Identify which cell holds the provided text, then report its (x, y) central coordinate. 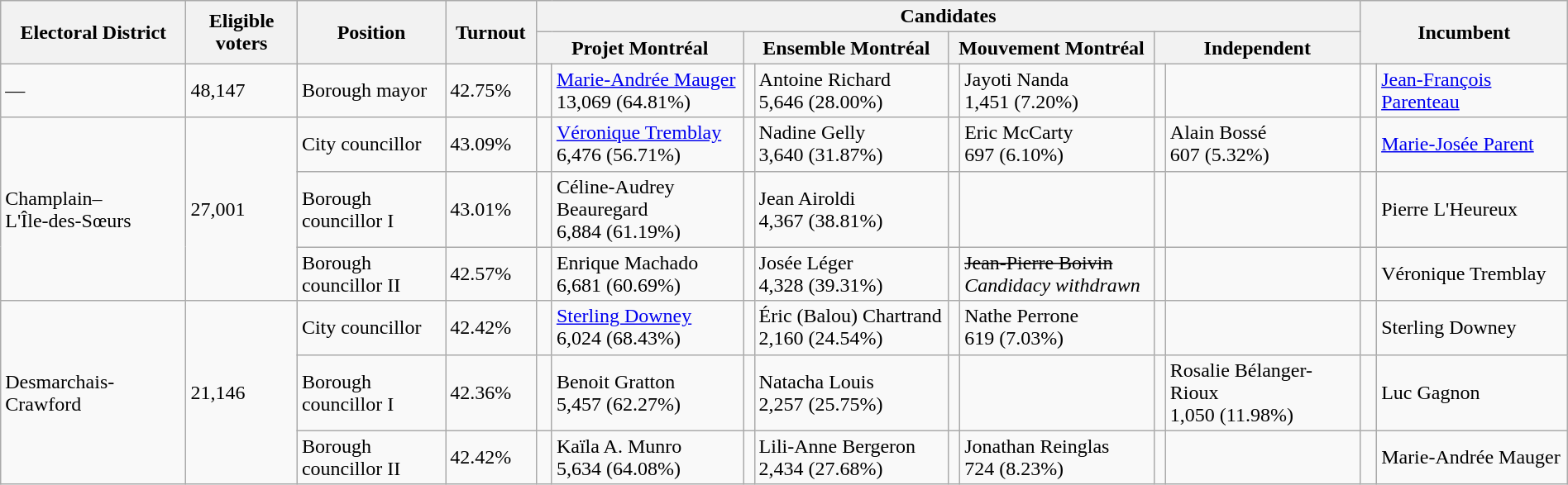
Projet Montréal (640, 48)
Éric (Balou) Chartrand 2,160 (24.54%) (852, 327)
Marie-Andrée Mauger (1472, 458)
— (93, 91)
Nadine Gelly 3,640 (31.87%) (852, 144)
Céline-Audrey Beauregard 6,884 (61.19%) (648, 209)
Mouvement Montréal (1051, 48)
Rosalie Bélanger-Rioux 1,050 (11.98%) (1263, 392)
Nathe Perrone 619 (7.03%) (1057, 327)
Pierre L'Heureux (1472, 209)
Enrique Machado 6,681 (60.69%) (648, 274)
Eric McCarty 697 (6.10%) (1057, 144)
Independent (1258, 48)
Véronique Tremblay (1472, 274)
Incumbent (1464, 32)
Luc Gagnon (1472, 392)
42.57% (491, 274)
Jean-François Parenteau (1472, 91)
Sterling Downey 6,024 (68.43%) (648, 327)
Candidates (948, 17)
Jean Airoldi 4,367 (38.81%) (852, 209)
Ensemble Montréal (846, 48)
Jonathan Reinglas 724 (8.23%) (1057, 458)
Borough mayor (370, 91)
43.01% (491, 209)
Champlain–L'Île-des-Sœurs (93, 209)
Electoral District (93, 32)
42.75% (491, 91)
Marie-Andrée Mauger 13,069 (64.81%) (648, 91)
27,001 (241, 209)
Kaïla A. Munro 5,634 (64.08%) (648, 458)
Lili-Anne Bergeron 2,434 (27.68%) (852, 458)
Turnout (491, 32)
Position (370, 32)
Benoit Gratton 5,457 (62.27%) (648, 392)
Alain Bossé 607 (5.32%) (1263, 144)
48,147 (241, 91)
43.09% (491, 144)
Jayoti Nanda 1,451 (7.20%) (1057, 91)
42.36% (491, 392)
Desmarchais-Crawford (93, 392)
Josée Léger 4,328 (39.31%) (852, 274)
Antoine Richard 5,646 (28.00%) (852, 91)
Marie-Josée Parent (1472, 144)
Natacha Louis 2,257 (25.75%) (852, 392)
Eligible voters (241, 32)
Sterling Downey (1472, 327)
Jean-Pierre BoivinCandidacy withdrawn (1057, 274)
21,146 (241, 392)
Véronique Tremblay 6,476 (56.71%) (648, 144)
